Locate the cell with the specified text and output its [X, Y] center coordinate. 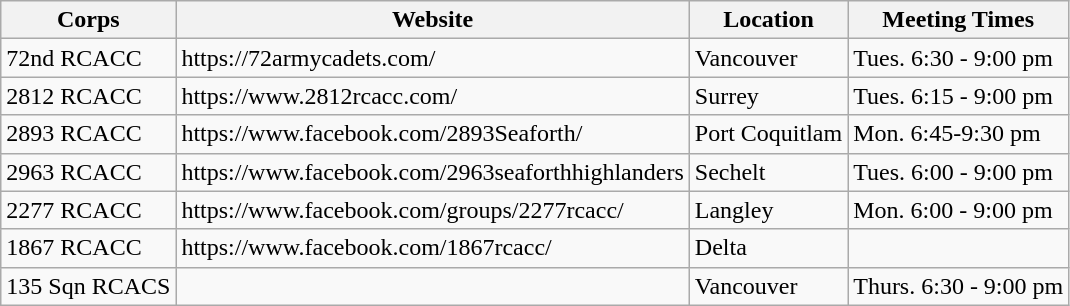
Tues. 6:30 - 9:00 pm [958, 58]
135 Sqn RCACS [88, 286]
2812 RCACC [88, 96]
https://www.facebook.com/groups/2277rcacc/ [432, 210]
72nd RCACC [88, 58]
https://www.facebook.com/2893Seaforth/ [432, 134]
https://www.facebook.com/1867rcacc/ [432, 248]
2893 RCACC [88, 134]
Tues. 6:00 - 9:00 pm [958, 172]
Delta [768, 248]
Tues. 6:15 - 9:00 pm [958, 96]
Website [432, 20]
Mon. 6:00 - 9:00 pm [958, 210]
https://72armycadets.com/ [432, 58]
Sechelt [768, 172]
Langley [768, 210]
Mon. 6:45-9:30 pm [958, 134]
1867 RCACC [88, 248]
Corps [88, 20]
https://www.2812rcacc.com/ [432, 96]
Location [768, 20]
Thurs. 6:30 - 9:00 pm [958, 286]
https://www.facebook.com/2963seaforthhighlanders [432, 172]
2277 RCACC [88, 210]
2963 RCACC [88, 172]
Surrey [768, 96]
Meeting Times [958, 20]
Port Coquitlam [768, 134]
